Find where the given text appears and provide that cell's center as (X, Y) coordinate. 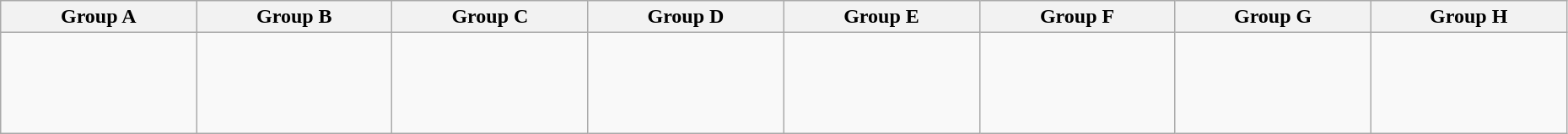
Group H (1468, 17)
Group E (881, 17)
Group A (99, 17)
Group G (1273, 17)
Group F (1077, 17)
Group B (294, 17)
Group D (686, 17)
Group C (490, 17)
